Output the (X, Y) coordinate of the center of the cell containing the given text.  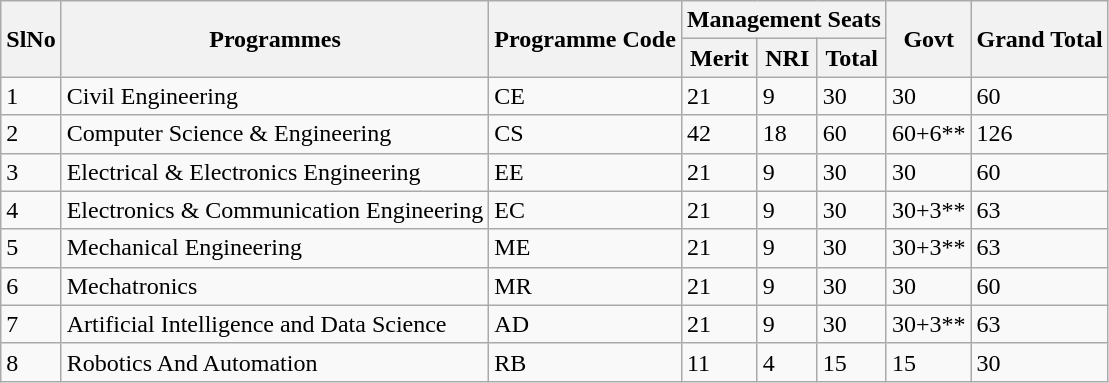
Civil Engineering (275, 96)
Management Seats (784, 20)
42 (719, 134)
Electronics & Communication Engineering (275, 210)
Merit (719, 58)
1 (31, 96)
CE (586, 96)
Robotics And Automation (275, 362)
Mechanical Engineering (275, 248)
8 (31, 362)
Programme Code (586, 39)
CS (586, 134)
3 (31, 172)
Govt (928, 39)
RB (586, 362)
Artificial Intelligence and Data Science (275, 324)
2 (31, 134)
11 (719, 362)
18 (787, 134)
5 (31, 248)
126 (1040, 134)
EC (586, 210)
6 (31, 286)
Total (852, 58)
AD (586, 324)
MR (586, 286)
Electrical & Electronics Engineering (275, 172)
60+6** (928, 134)
Programmes (275, 39)
Computer Science & Engineering (275, 134)
Mechatronics (275, 286)
Grand Total (1040, 39)
7 (31, 324)
NRI (787, 58)
EE (586, 172)
SlNo (31, 39)
ME (586, 248)
